Determine the (X, Y) coordinate at the center of the cell enclosing the given text.  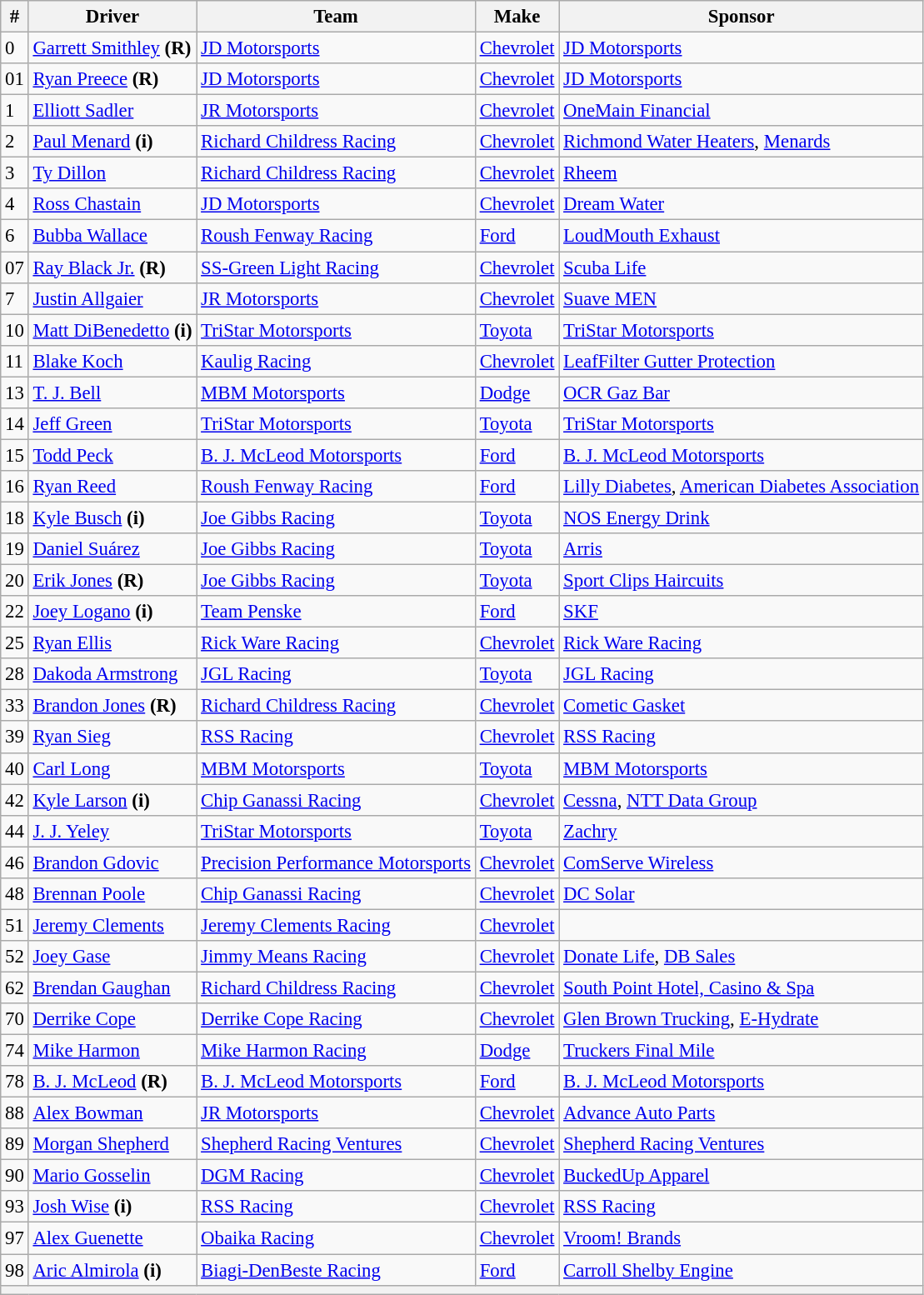
62 (15, 987)
J. J. Yeley (112, 831)
14 (15, 424)
Sponsor (742, 17)
Daniel Suárez (112, 549)
18 (15, 517)
Make (517, 17)
Sport Clips Haircuits (742, 581)
28 (15, 674)
10 (15, 330)
46 (15, 862)
OCR Gaz Bar (742, 392)
Precision Performance Motorsports (337, 862)
Arris (742, 549)
Jeremy Clements Racing (337, 925)
T. J. Bell (112, 392)
Kyle Larson (i) (112, 800)
Kaulig Racing (337, 361)
OneMain Financial (742, 111)
Brandon Gdovic (112, 862)
Bubba Wallace (112, 236)
52 (15, 957)
22 (15, 612)
Obaika Racing (337, 1238)
Zachry (742, 831)
Cometic Gasket (742, 706)
Brendan Gaughan (112, 987)
Cessna, NTT Data Group (742, 800)
Lilly Diabetes, American Diabetes Association (742, 487)
Mike Harmon (112, 1051)
89 (15, 1144)
7 (15, 298)
Ryan Sieg (112, 737)
88 (15, 1113)
DC Solar (742, 894)
Dakoda Armstrong (112, 674)
20 (15, 581)
Biagi-DenBeste Racing (337, 1270)
SS-Green Light Racing (337, 267)
Joey Logano (i) (112, 612)
Morgan Shepherd (112, 1144)
01 (15, 79)
19 (15, 549)
Carl Long (112, 768)
07 (15, 267)
98 (15, 1270)
Suave MEN (742, 298)
6 (15, 236)
90 (15, 1176)
Richmond Water Heaters, Menards (742, 142)
Alex Guenette (112, 1238)
Ross Chastain (112, 204)
33 (15, 706)
NOS Energy Drink (742, 517)
Rheem (742, 173)
44 (15, 831)
Donate Life, DB Sales (742, 957)
# (15, 17)
Derrike Cope (112, 1019)
25 (15, 643)
BuckedUp Apparel (742, 1176)
16 (15, 487)
Ryan Ellis (112, 643)
Ryan Reed (112, 487)
Driver (112, 17)
Justin Allgaier (112, 298)
Jeff Green (112, 424)
Garrett Smithley (R) (112, 48)
Vroom! Brands (742, 1238)
Mike Harmon Racing (337, 1051)
Team Penske (337, 612)
Glen Brown Trucking, E-Hydrate (742, 1019)
South Point Hotel, Casino & Spa (742, 987)
Jimmy Means Racing (337, 957)
Carroll Shelby Engine (742, 1270)
LoudMouth Exhaust (742, 236)
B. J. McLeod (R) (112, 1082)
48 (15, 894)
Elliott Sadler (112, 111)
Matt DiBenedetto (i) (112, 330)
Advance Auto Parts (742, 1113)
78 (15, 1082)
Ray Black Jr. (R) (112, 267)
Aric Almirola (i) (112, 1270)
Ty Dillon (112, 173)
42 (15, 800)
Todd Peck (112, 455)
SKF (742, 612)
Blake Koch (112, 361)
13 (15, 392)
74 (15, 1051)
Derrike Cope Racing (337, 1019)
3 (15, 173)
Scuba Life (742, 267)
Truckers Final Mile (742, 1051)
Jeremy Clements (112, 925)
Erik Jones (R) (112, 581)
0 (15, 48)
93 (15, 1207)
Kyle Busch (i) (112, 517)
97 (15, 1238)
Joey Gase (112, 957)
Dream Water (742, 204)
Josh Wise (i) (112, 1207)
40 (15, 768)
Alex Bowman (112, 1113)
39 (15, 737)
ComServe Wireless (742, 862)
Brennan Poole (112, 894)
51 (15, 925)
11 (15, 361)
Ryan Preece (R) (112, 79)
15 (15, 455)
4 (15, 204)
2 (15, 142)
DGM Racing (337, 1176)
Paul Menard (i) (112, 142)
Team (337, 17)
Mario Gosselin (112, 1176)
1 (15, 111)
Brandon Jones (R) (112, 706)
LeafFilter Gutter Protection (742, 361)
70 (15, 1019)
